From the cell containing the given text, extract its center point as (x, y) coordinate. 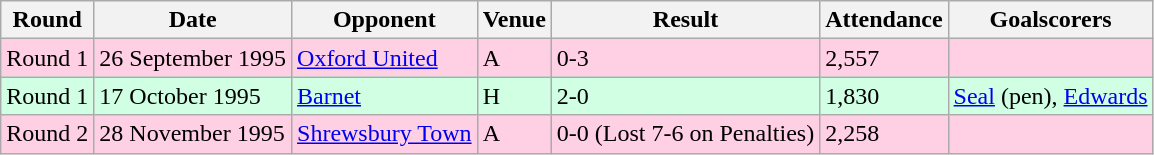
Goalscorers (1050, 20)
Oxford United (385, 58)
Seal (pen), Edwards (1050, 96)
Shrewsbury Town (385, 134)
28 November 1995 (193, 134)
Round (48, 20)
26 September 1995 (193, 58)
2,557 (884, 58)
17 October 1995 (193, 96)
Barnet (385, 96)
0-0 (Lost 7-6 on Penalties) (685, 134)
2,258 (884, 134)
Attendance (884, 20)
Opponent (385, 20)
Date (193, 20)
0-3 (685, 58)
Result (685, 20)
Round 2 (48, 134)
H (514, 96)
2-0 (685, 96)
1,830 (884, 96)
Venue (514, 20)
